Determine the (x, y) coordinate at the center of the cell enclosing the given text.  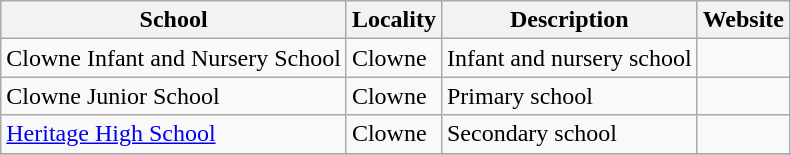
Heritage High School (174, 134)
Locality (394, 20)
Clowne Infant and Nursery School (174, 58)
Clowne Junior School (174, 96)
Secondary school (569, 134)
Infant and nursery school (569, 58)
Description (569, 20)
Website (743, 20)
School (174, 20)
Primary school (569, 96)
